Pinpoint the cell where the given text exists, returning its [x, y] midpoint coordinate. 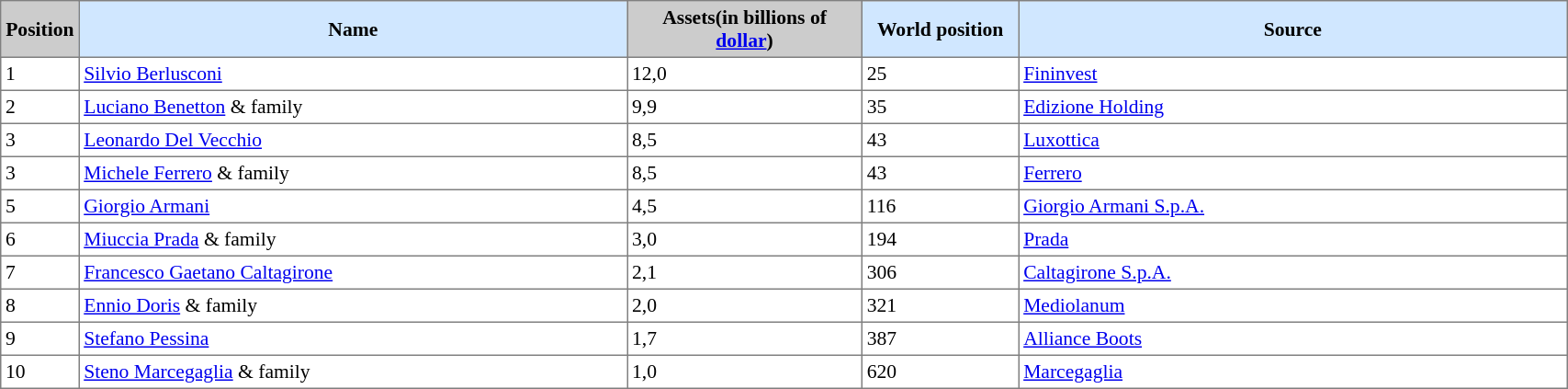
Marcegaglia [1293, 372]
2,0 [745, 305]
Michele Ferrero & family [353, 173]
321 [940, 305]
Ferrero [1293, 173]
3,0 [745, 239]
6 [40, 239]
Source [1293, 29]
9 [40, 338]
Stefano Pessina [353, 338]
25 [940, 74]
116 [940, 206]
Mediolanum [1293, 305]
Francesco Gaetano Caltagirone [353, 272]
306 [940, 272]
Miuccia Prada & family [353, 239]
10 [40, 372]
Luxottica [1293, 140]
1,0 [745, 372]
620 [940, 372]
194 [940, 239]
2,1 [745, 272]
Alliance Boots [1293, 338]
9,9 [745, 107]
12,0 [745, 74]
8 [40, 305]
Edizione Holding [1293, 107]
7 [40, 272]
Name [353, 29]
Position [40, 29]
35 [940, 107]
Steno Marcegaglia & family [353, 372]
Leonardo Del Vecchio [353, 140]
Ennio Doris & family [353, 305]
Prada [1293, 239]
Giorgio Armani S.p.A. [1293, 206]
Luciano Benetton & family [353, 107]
Giorgio Armani [353, 206]
2 [40, 107]
Caltagirone S.p.A. [1293, 272]
Assets(in billions of dollar) [745, 29]
1,7 [745, 338]
387 [940, 338]
Silvio Berlusconi [353, 74]
World position [940, 29]
4,5 [745, 206]
Fininvest [1293, 74]
1 [40, 74]
5 [40, 206]
